Identify which cell holds the provided text, then report its [X, Y] central coordinate. 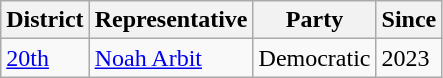
Noah Arbit [171, 58]
District [45, 20]
Since [409, 20]
20th [45, 58]
Representative [171, 20]
Democratic [314, 58]
2023 [409, 58]
Party [314, 20]
